Output the (X, Y) coordinate of the center of the cell containing the given text.  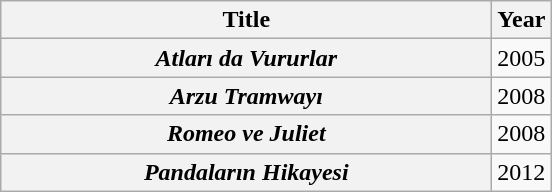
2012 (522, 172)
Year (522, 20)
Pandaların Hikayesi (246, 172)
2005 (522, 58)
Romeo ve Juliet (246, 134)
Arzu Tramwayı (246, 96)
Title (246, 20)
Atları da Vururlar (246, 58)
